Locate the cell with the specified text and output its [x, y] center coordinate. 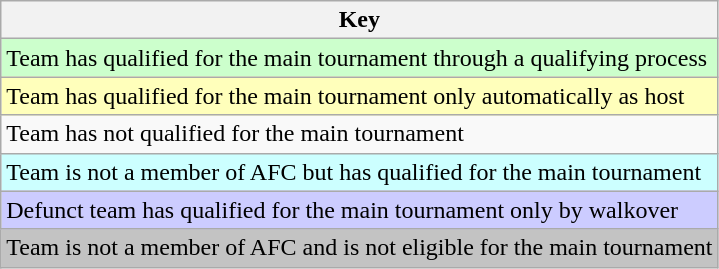
Defunct team has qualified for the main tournament only by walkover [360, 210]
Team has qualified for the main tournament through a qualifying process [360, 58]
Key [360, 20]
Team has not qualified for the main tournament [360, 134]
Team is not a member of AFC but has qualified for the main tournament [360, 172]
Team has qualified for the main tournament only automatically as host [360, 96]
Team is not a member of AFC and is not eligible for the main tournament [360, 248]
